Search for the cell housing the specified text and yield its [x, y] center coordinate. 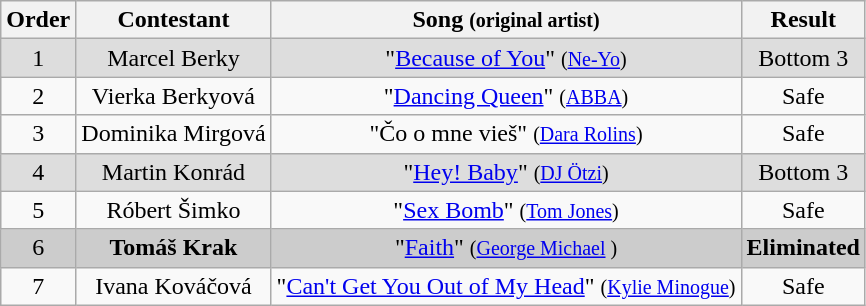
5 [38, 210]
"Can't Get You Out of My Head" (Kylie Minogue) [506, 286]
6 [38, 248]
7 [38, 286]
Eliminated [803, 248]
Ivana Kováčová [174, 286]
2 [38, 96]
4 [38, 172]
"Faith" (George Michael ) [506, 248]
"Čo o mne vieš" (Dara Rolins) [506, 134]
3 [38, 134]
Contestant [174, 20]
"Because of You" (Ne-Yo) [506, 58]
Result [803, 20]
Vierka Berkyová [174, 96]
"Dancing Queen" (ABBA) [506, 96]
Tomáš Krak [174, 248]
Song (original artist) [506, 20]
1 [38, 58]
Róbert Šimko [174, 210]
"Hey! Baby" (DJ Ötzi) [506, 172]
Martin Konrád [174, 172]
Dominika Mirgová [174, 134]
"Sex Bomb" (Tom Jones) [506, 210]
Marcel Berky [174, 58]
Order [38, 20]
